For the text-containing cell, return its midpoint in (X, Y) coordinate format. 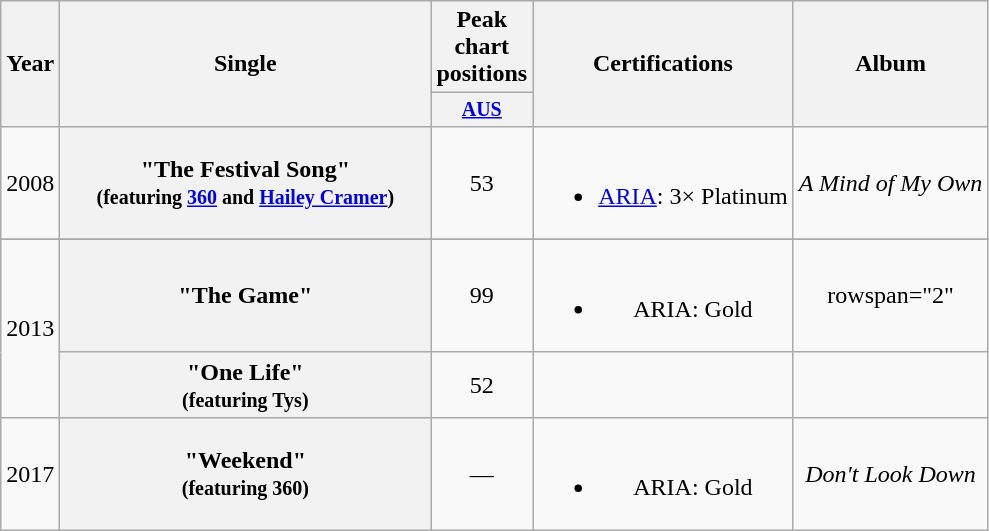
Single (246, 64)
2017 (30, 474)
2008 (30, 182)
A Mind of My Own (890, 182)
Peak chartpositions (482, 47)
Don't Look Down (890, 474)
Certifications (664, 64)
Album (890, 64)
AUS (482, 110)
"Weekend" (featuring 360) (246, 474)
ARIA: 3× Platinum (664, 182)
rowspan="2" (890, 296)
2013 (30, 328)
"The Festival Song" (featuring 360 and Hailey Cramer) (246, 182)
"One Life" (featuring Tys) (246, 384)
"The Game" (246, 296)
99 (482, 296)
52 (482, 384)
— (482, 474)
53 (482, 182)
Year (30, 64)
